Find where the given text appears and provide that cell's center as [x, y] coordinate. 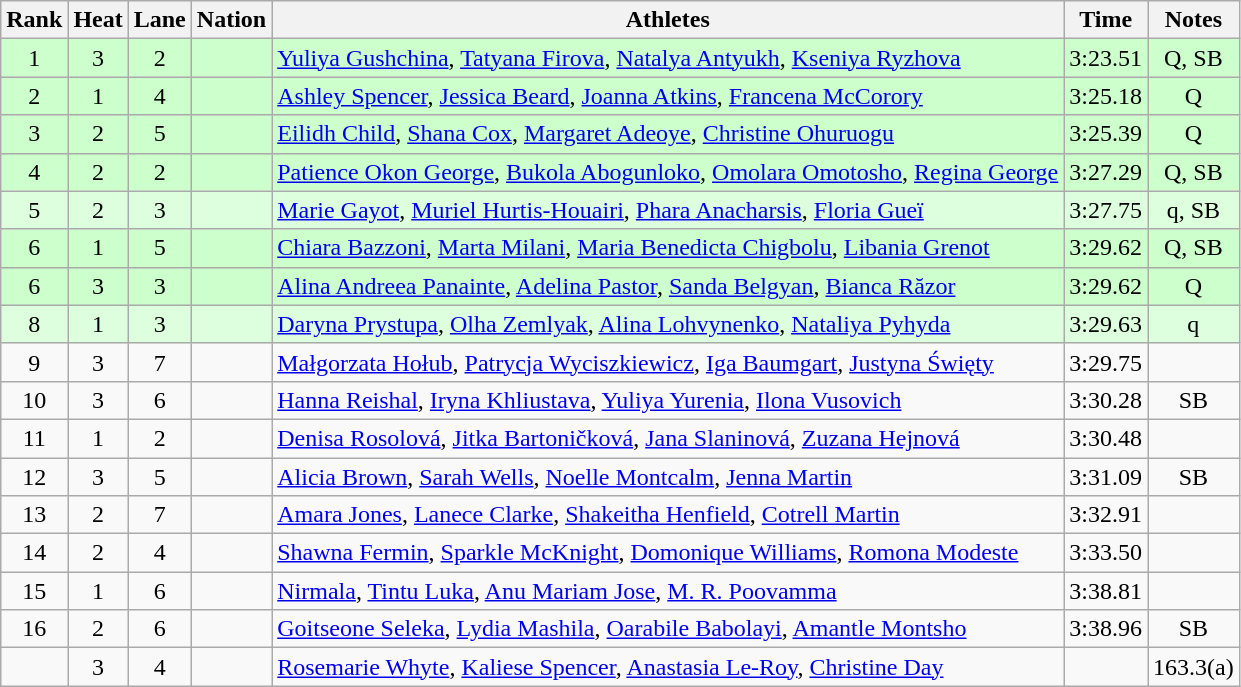
Rosemarie Whyte, Kaliese Spencer, Anastasia Le-Roy, Christine Day [668, 667]
3:30.48 [1106, 438]
Nirmala, Tintu Luka, Anu Mariam Jose, M. R. Poovamma [668, 591]
11 [34, 438]
q, SB [1194, 210]
q [1194, 324]
Małgorzata Hołub, Patrycja Wyciszkiewicz, Iga Baumgart, Justyna Święty [668, 362]
3:27.29 [1106, 172]
9 [34, 362]
Amara Jones, Lanece Clarke, Shakeitha Henfield, Cotrell Martin [668, 515]
13 [34, 515]
16 [34, 629]
Daryna Prystupa, Olha Zemlyak, Alina Lohvynenko, Nataliya Pyhyda [668, 324]
12 [34, 477]
3:31.09 [1106, 477]
Nation [231, 20]
Marie Gayot, Muriel Hurtis-Houairi, Phara Anacharsis, Floria Gueï [668, 210]
Ashley Spencer, Jessica Beard, Joanna Atkins, Francena McCorory [668, 96]
14 [34, 553]
Hanna Reishal, Iryna Khliustava, Yuliya Yurenia, Ilona Vusovich [668, 400]
Alina Andreea Panainte, Adelina Pastor, Sanda Belgyan, Bianca Răzor [668, 286]
Patience Okon George, Bukola Abogunloko, Omolara Omotosho, Regina George [668, 172]
3:27.75 [1106, 210]
3:23.51 [1106, 58]
10 [34, 400]
Chiara Bazzoni, Marta Milani, Maria Benedicta Chigbolu, Libania Grenot [668, 248]
Athletes [668, 20]
Lane [160, 20]
3:38.96 [1106, 629]
15 [34, 591]
3:30.28 [1106, 400]
3:25.18 [1106, 96]
Heat [98, 20]
3:25.39 [1106, 134]
3:29.75 [1106, 362]
Shawna Fermin, Sparkle McKnight, Domonique Williams, Romona Modeste [668, 553]
Yuliya Gushchina, Tatyana Firova, Natalya Antyukh, Kseniya Ryzhova [668, 58]
Rank [34, 20]
Goitseone Seleka, Lydia Mashila, Oarabile Babolayi, Amantle Montsho [668, 629]
3:29.63 [1106, 324]
Alicia Brown, Sarah Wells, Noelle Montcalm, Jenna Martin [668, 477]
Denisa Rosolová, Jitka Bartoničková, Jana Slaninová, Zuzana Hejnová [668, 438]
3:33.50 [1106, 553]
3:38.81 [1106, 591]
Notes [1194, 20]
163.3(a) [1194, 667]
3:32.91 [1106, 515]
Time [1106, 20]
Eilidh Child, Shana Cox, Margaret Adeoye, Christine Ohuruogu [668, 134]
8 [34, 324]
